For the text-containing cell, return its midpoint in [x, y] coordinate format. 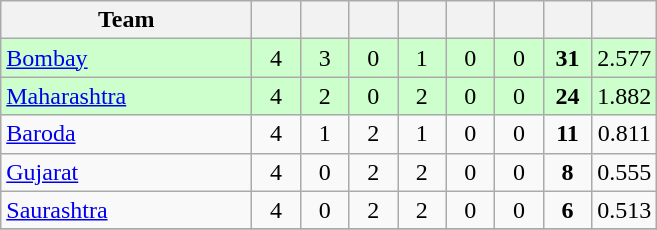
3 [324, 58]
Gujarat [126, 172]
8 [568, 172]
0.513 [624, 210]
Baroda [126, 134]
Maharashtra [126, 96]
11 [568, 134]
1.882 [624, 96]
0.555 [624, 172]
2.577 [624, 58]
Team [126, 20]
31 [568, 58]
Bombay [126, 58]
6 [568, 210]
24 [568, 96]
0.811 [624, 134]
Saurashtra [126, 210]
